Identify which cell holds the provided text, then report its (X, Y) central coordinate. 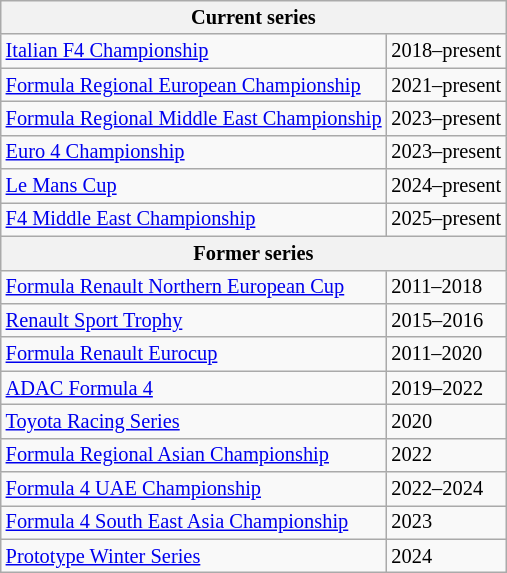
2024–present (446, 186)
2011–2020 (446, 354)
Formula 4 South East Asia Championship (194, 522)
Italian F4 Championship (194, 51)
2011–2018 (446, 287)
2019–2022 (446, 388)
2025–present (446, 219)
Current series (254, 17)
2023 (446, 522)
Prototype Winter Series (194, 556)
Renault Sport Trophy (194, 320)
Formula Regional Asian Championship (194, 455)
ADAC Formula 4 (194, 388)
2020 (446, 421)
Formula Renault Northern European Cup (194, 287)
Formula Renault Eurocup (194, 354)
2022–2024 (446, 489)
Toyota Racing Series (194, 421)
2018–present (446, 51)
Formula Regional European Championship (194, 85)
Formula Regional Middle East Championship (194, 118)
Le Mans Cup (194, 186)
2024 (446, 556)
Former series (254, 253)
2021–present (446, 85)
Formula 4 UAE Championship (194, 489)
2015–2016 (446, 320)
2022 (446, 455)
Euro 4 Championship (194, 152)
F4 Middle East Championship (194, 219)
